From the cell containing the given text, extract its center point as [x, y] coordinate. 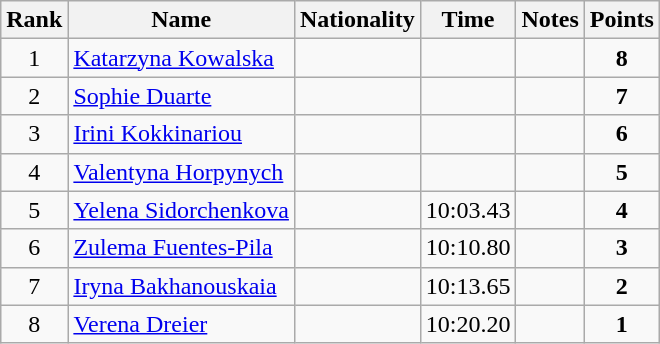
Iryna Bakhanouskaia [182, 286]
10:10.80 [468, 248]
Time [468, 20]
Verena Dreier [182, 324]
Notes [550, 20]
Zulema Fuentes-Pila [182, 248]
Katarzyna Kowalska [182, 58]
Irini Kokkinariou [182, 134]
Yelena Sidorchenkova [182, 210]
10:03.43 [468, 210]
Valentyna Horpynych [182, 172]
10:13.65 [468, 286]
Name [182, 20]
Sophie Duarte [182, 96]
Points [622, 20]
Rank [34, 20]
10:20.20 [468, 324]
Nationality [357, 20]
